Scan for the cell matching the given text and deliver its (X, Y) coordinate at center. 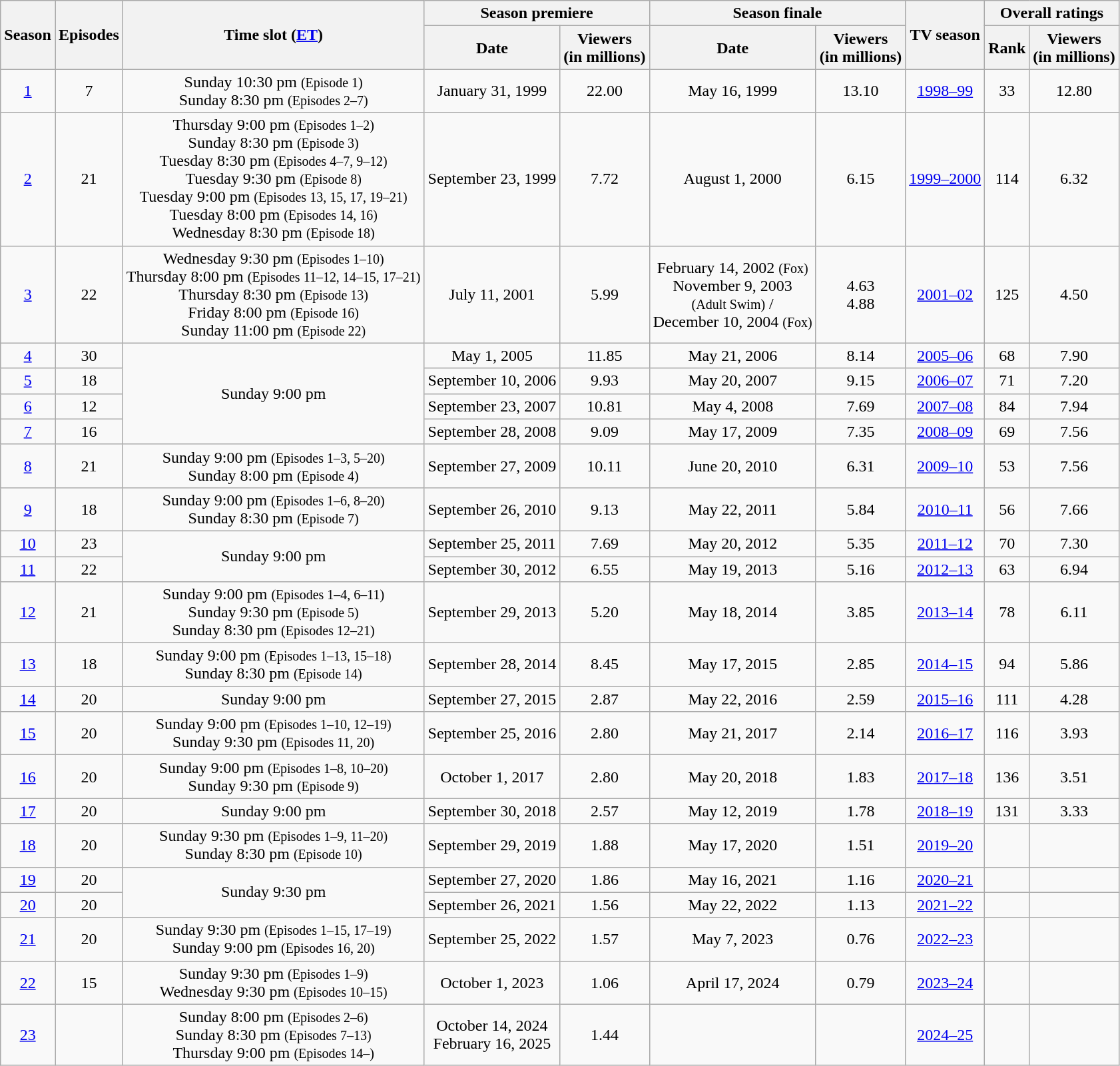
10 (28, 543)
May 18, 2014 (732, 613)
7.20 (1074, 381)
May 21, 2017 (732, 734)
Sunday 9:00 pm (Episodes 1–4, 6–11)Sunday 9:30 pm (Episode 5)Sunday 8:30 pm (Episodes 12–21) (273, 613)
3.85 (860, 613)
2019–20 (946, 846)
33 (1007, 91)
February 14, 2002 (Fox)November 9, 2003(Adult Swim) /December 10, 2004 (Fox) (732, 294)
2.14 (860, 734)
Sunday 9:30 pm (Episodes 1–9)Wednesday 9:30 pm (Episodes 10–15) (273, 983)
1.16 (860, 880)
Season premiere (537, 13)
May 16, 1999 (732, 91)
5.16 (860, 569)
11.85 (605, 356)
2021–22 (946, 905)
2.59 (860, 699)
Sunday 9:30 pm (Episodes 1–15, 17–19)Sunday 9:00 pm (Episodes 16, 20) (273, 939)
125 (1007, 294)
19 (28, 880)
5.20 (605, 613)
17 (28, 811)
Season finale (778, 13)
2024–25 (946, 1035)
September 28, 2008 (492, 431)
94 (1007, 665)
May 20, 2007 (732, 381)
7.94 (1074, 406)
Sunday 9:30 pm (Episodes 1–9, 11–20)Sunday 8:30 pm (Episode 10) (273, 846)
4.28 (1074, 699)
131 (1007, 811)
May 1, 2005 (492, 356)
October 14, 2024 February 16, 2025 (492, 1035)
78 (1007, 613)
Episodes (89, 35)
Sunday 10:30 pm (Episode 1)Sunday 8:30 pm (Episodes 2–7) (273, 91)
September 26, 2010 (492, 509)
7.90 (1074, 356)
22.00 (605, 91)
71 (1007, 381)
1 (28, 91)
9 (28, 509)
6.55 (605, 569)
September 27, 2009 (492, 466)
4.634.88 (860, 294)
May 22, 2011 (732, 509)
6.32 (1074, 179)
2005–06 (946, 356)
May 4, 2008 (732, 406)
July 11, 2001 (492, 294)
2022–23 (946, 939)
1.83 (860, 776)
October 1, 2017 (492, 776)
2.87 (605, 699)
9.13 (605, 509)
2018–19 (946, 811)
September 27, 2015 (492, 699)
2010–11 (946, 509)
May 16, 2021 (732, 880)
September 28, 2014 (492, 665)
2 (28, 179)
8 (28, 466)
September 29, 2013 (492, 613)
6 (28, 406)
Rank (1007, 48)
7.35 (860, 431)
Sunday 9:00 pm (Episodes 1–8, 10–20)Sunday 9:30 pm (Episode 9) (273, 776)
2006–07 (946, 381)
114 (1007, 179)
1.13 (860, 905)
June 20, 2010 (732, 466)
May 12, 2019 (732, 811)
May 7, 2023 (732, 939)
2016–17 (946, 734)
4 (28, 356)
2001–02 (946, 294)
September 25, 2011 (492, 543)
May 20, 2012 (732, 543)
Sunday 8:00 pm (Episodes 2–6)Sunday 8:30 pm (Episodes 7–13)Thursday 9:00 pm (Episodes 14–) (273, 1035)
2023–24 (946, 983)
6.15 (860, 179)
Overall ratings (1052, 13)
September 23, 1999 (492, 179)
Time slot (ET) (273, 35)
5.99 (605, 294)
9.15 (860, 381)
14 (28, 699)
September 25, 2022 (492, 939)
Sunday 9:00 pm (Episodes 1–10, 12–19)Sunday 9:30 pm (Episodes 11, 20) (273, 734)
May 17, 2015 (732, 665)
May 17, 2009 (732, 431)
84 (1007, 406)
2012–13 (946, 569)
1.56 (605, 905)
10.11 (605, 466)
1.78 (860, 811)
3 (28, 294)
May 20, 2018 (732, 776)
116 (1007, 734)
30 (89, 356)
Season (28, 35)
1.88 (605, 846)
2007–08 (946, 406)
5.86 (1074, 665)
3.51 (1074, 776)
January 31, 1999 (492, 91)
April 17, 2024 (732, 983)
12.80 (1074, 91)
3.93 (1074, 734)
7.66 (1074, 509)
11 (28, 569)
4.50 (1074, 294)
5.35 (860, 543)
5 (28, 381)
6.31 (860, 466)
6.11 (1074, 613)
5.84 (860, 509)
1.51 (860, 846)
Sunday 9:00 pm (Episodes 1–3, 5–20)Sunday 8:00 pm (Episode 4) (273, 466)
October 1, 2023 (492, 983)
May 19, 2013 (732, 569)
2.85 (860, 665)
1.44 (605, 1035)
Sunday 9:00 pm (Episodes 1–6, 8–20)Sunday 8:30 pm (Episode 7) (273, 509)
8.45 (605, 665)
September 29, 2019 (492, 846)
1998–99 (946, 91)
May 22, 2022 (732, 905)
1.86 (605, 880)
2017–18 (946, 776)
63 (1007, 569)
September 10, 2006 (492, 381)
111 (1007, 699)
May 21, 2006 (732, 356)
69 (1007, 431)
1999–2000 (946, 179)
September 26, 2021 (492, 905)
13.10 (860, 91)
September 27, 2020 (492, 880)
13 (28, 665)
TV season (946, 35)
10.81 (605, 406)
7.72 (605, 179)
53 (1007, 466)
0.76 (860, 939)
3.33 (1074, 811)
56 (1007, 509)
7.30 (1074, 543)
September 30, 2012 (492, 569)
Sunday 9:00 pm (Episodes 1–13, 15–18)Sunday 8:30 pm (Episode 14) (273, 665)
September 25, 2016 (492, 734)
6.94 (1074, 569)
70 (1007, 543)
Sunday 9:30 pm (273, 892)
2008–09 (946, 431)
May 22, 2016 (732, 699)
0.79 (860, 983)
2011–12 (946, 543)
2.57 (605, 811)
2020–21 (946, 880)
2014–15 (946, 665)
9.09 (605, 431)
1.06 (605, 983)
September 23, 2007 (492, 406)
136 (1007, 776)
1.57 (605, 939)
September 30, 2018 (492, 811)
August 1, 2000 (732, 179)
68 (1007, 356)
8.14 (860, 356)
2015–16 (946, 699)
2009–10 (946, 466)
May 17, 2020 (732, 846)
2013–14 (946, 613)
9.93 (605, 381)
